Capture the cell that displays the provided text and extract its [x, y] central coordinate. 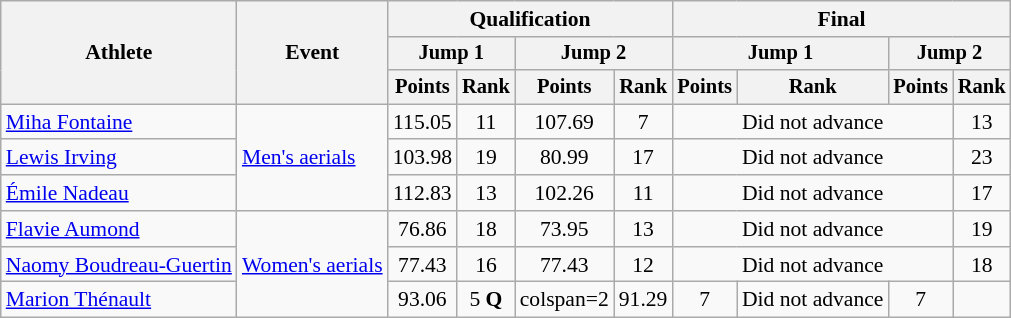
Athlete [119, 52]
Flavie Aumond [119, 229]
115.05 [422, 122]
16 [486, 265]
12 [644, 265]
73.95 [564, 229]
112.83 [422, 193]
Lewis Irving [119, 158]
91.29 [644, 300]
102.26 [564, 193]
Miha Fontaine [119, 122]
Men's aerials [312, 158]
76.86 [422, 229]
colspan=2 [564, 300]
Naomy Boudreau-Guertin [119, 265]
103.98 [422, 158]
107.69 [564, 122]
Final [841, 19]
Event [312, 52]
Women's aerials [312, 264]
80.99 [564, 158]
Émile Nadeau [119, 193]
5 Q [486, 300]
23 [982, 158]
Marion Thénault [119, 300]
Qualification [530, 19]
93.06 [422, 300]
